Scan for the cell matching the given text and deliver its (X, Y) coordinate at center. 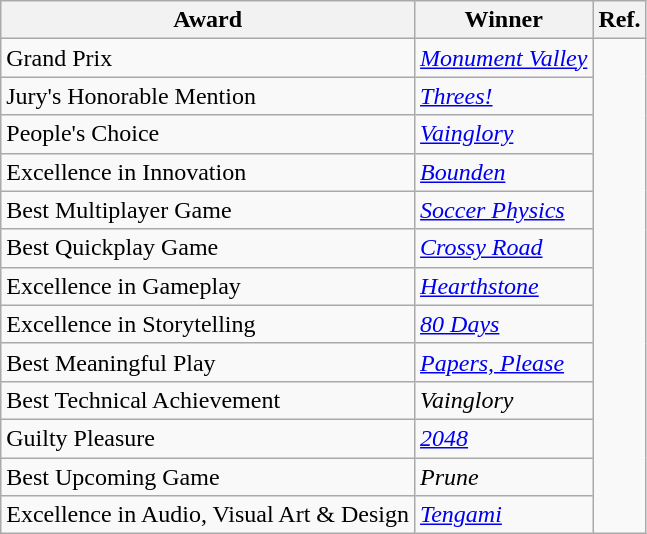
Papers, Please (504, 362)
Guilty Pleasure (208, 438)
Best Quickplay Game (208, 248)
Excellence in Gameplay (208, 286)
Winner (504, 20)
Crossy Road (504, 248)
Tengami (504, 515)
Grand Prix (208, 58)
Monument Valley (504, 58)
Ref. (620, 20)
Best Technical Achievement (208, 400)
2048 (504, 438)
Prune (504, 477)
Best Multiplayer Game (208, 210)
Excellence in Storytelling (208, 324)
80 Days (504, 324)
Bounden (504, 172)
Award (208, 20)
Excellence in Innovation (208, 172)
Best Upcoming Game (208, 477)
Threes! (504, 96)
Hearthstone (504, 286)
People's Choice (208, 134)
Excellence in Audio, Visual Art & Design (208, 515)
Soccer Physics (504, 210)
Best Meaningful Play (208, 362)
Jury's Honorable Mention (208, 96)
